Output the [X, Y] coordinate of the center of the cell containing the given text.  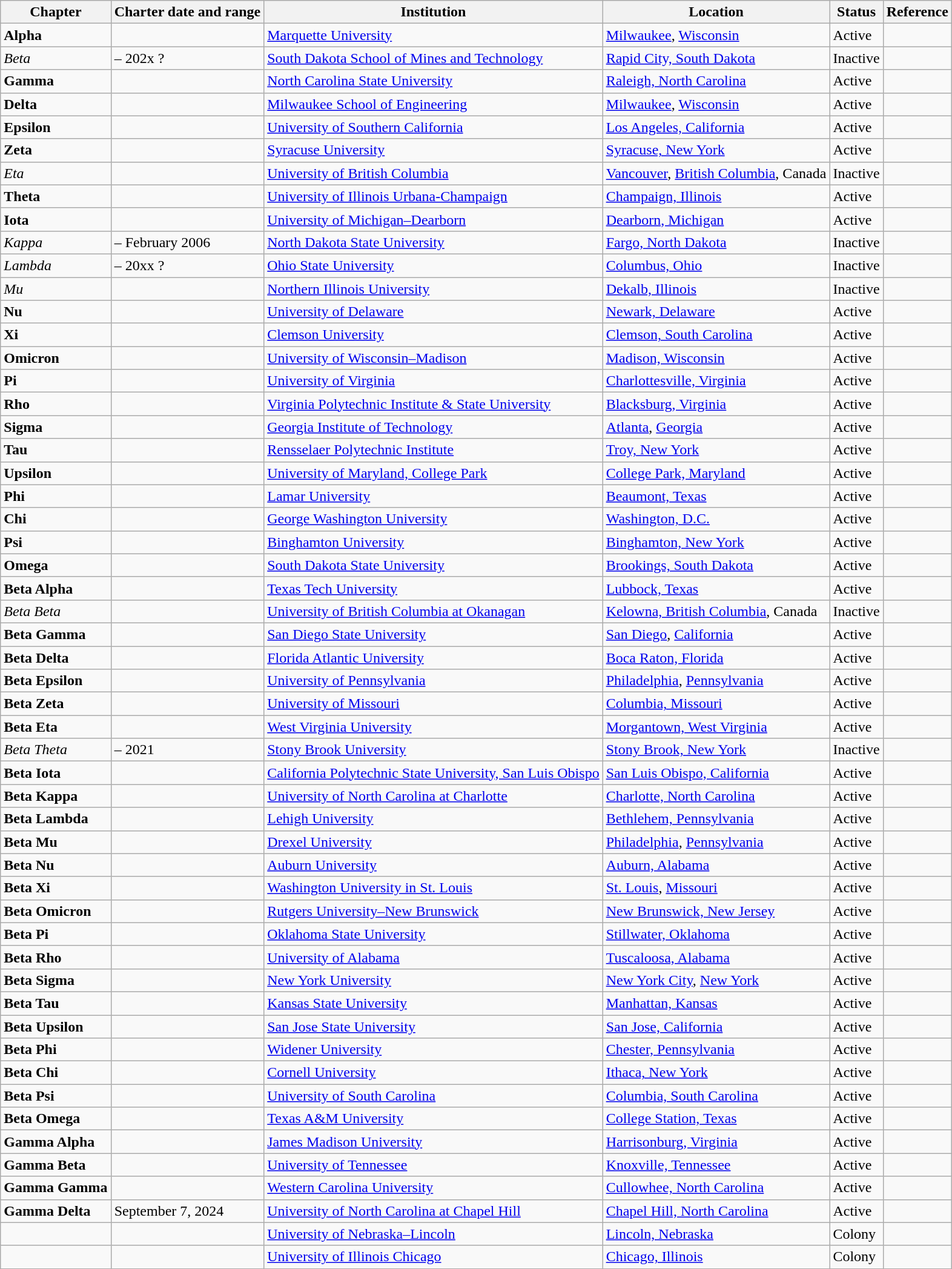
Virginia Polytechnic Institute & State University [434, 404]
Beta Pi [56, 934]
San Diego State University [434, 634]
Phi [56, 496]
Binghamton University [434, 542]
San Jose State University [434, 1027]
University of Maryland, College Park [434, 473]
Beta Delta [56, 657]
University of Virginia [434, 381]
Stony Brook University [434, 750]
Syracuse, New York [716, 150]
Stillwater, Oklahoma [716, 934]
University of Wisconsin–Madison [434, 358]
Location [716, 12]
Clemson, South Carolina [716, 335]
Chicago, Illinois [716, 1257]
Drexel University [434, 842]
Washington, D.C. [716, 519]
University of Alabama [434, 957]
Lambda [56, 265]
– 202x ? [188, 58]
North Carolina State University [434, 81]
Beta Mu [56, 842]
Beta Iota [56, 773]
Mu [56, 289]
St. Louis, Missouri [716, 888]
San Luis Obispo, California [716, 773]
Beta Eta [56, 727]
Beta Chi [56, 1073]
Widener University [434, 1050]
New York University [434, 980]
Beaumont, Texas [716, 496]
Omicron [56, 358]
Columbus, Ohio [716, 265]
Alpha [56, 35]
Beta Zeta [56, 704]
Ithaca, New York [716, 1073]
Champaign, Illinois [716, 196]
University of British Columbia at Okanagan [434, 611]
Western Carolina University [434, 1188]
University of Illinois Urbana-Champaign [434, 196]
Theta [56, 196]
Newark, Delaware [716, 312]
Knoxville, Tennessee [716, 1165]
Charlotte, North Carolina [716, 796]
Clemson University [434, 335]
Gamma [56, 81]
Auburn, Alabama [716, 865]
Atlanta, Georgia [716, 427]
Troy, New York [716, 450]
Texas Tech University [434, 588]
College Park, Maryland [716, 473]
Tau [56, 450]
North Dakota State University [434, 242]
Manhattan, Kansas [716, 1003]
Beta Omicron [56, 911]
California Polytechnic State University, San Luis Obispo [434, 773]
Beta [56, 58]
Status [856, 12]
Beta Upsilon [56, 1027]
Morgantown, West Virginia [716, 727]
Cullowhee, North Carolina [716, 1188]
Gamma Alpha [56, 1142]
Beta Gamma [56, 634]
University of Southern California [434, 127]
Beta Nu [56, 865]
Zeta [56, 150]
Rho [56, 404]
Milwaukee School of Engineering [434, 104]
University of Pennsylvania [434, 681]
Beta Tau [56, 1003]
Florida Atlantic University [434, 657]
San Diego, California [716, 634]
Stony Brook, New York [716, 750]
Madison, Wisconsin [716, 358]
Iota [56, 219]
Texas A&M University [434, 1119]
Oklahoma State University [434, 934]
University of Nebraska–Lincoln [434, 1234]
South Dakota State University [434, 565]
Gamma Beta [56, 1165]
Tuscaloosa, Alabama [716, 957]
Beta Rho [56, 957]
Washington University in St. Louis [434, 888]
Rutgers University–New Brunswick [434, 911]
University of North Carolina at Charlotte [434, 796]
West Virginia University [434, 727]
Rensselaer Polytechnic Institute [434, 450]
Beta Psi [56, 1096]
University of Missouri [434, 704]
Kansas State University [434, 1003]
Beta Sigma [56, 980]
Lehigh University [434, 819]
Los Angeles, California [716, 127]
Beta Beta [56, 611]
Columbia, South Carolina [716, 1096]
University of Illinois Chicago [434, 1257]
University of Delaware [434, 312]
Omega [56, 565]
Delta [56, 104]
Dearborn, Michigan [716, 219]
– 20xx ? [188, 265]
Chapel Hill, North Carolina [716, 1211]
Chapter [56, 12]
– 2021 [188, 750]
Lubbock, Texas [716, 588]
Lamar University [434, 496]
Beta Alpha [56, 588]
South Dakota School of Mines and Technology [434, 58]
Kelowna, British Columbia, Canada [716, 611]
Institution [434, 12]
Beta Kappa [56, 796]
Ohio State University [434, 265]
Kappa [56, 242]
Beta Lambda [56, 819]
George Washington University [434, 519]
Columbia, Missouri [716, 704]
– February 2006 [188, 242]
Beta Epsilon [56, 681]
Binghamton, New York [716, 542]
University of British Columbia [434, 173]
Lincoln, Nebraska [716, 1234]
Eta [56, 173]
Dekalb, Illinois [716, 289]
Harrisonburg, Virginia [716, 1142]
Xi [56, 335]
Reference [917, 12]
Fargo, North Dakota [716, 242]
Northern Illinois University [434, 289]
Blacksburg, Virginia [716, 404]
University of North Carolina at Chapel Hill [434, 1211]
Pi [56, 381]
Bethlehem, Pennsylvania [716, 819]
College Station, Texas [716, 1119]
New Brunswick, New Jersey [716, 911]
Nu [56, 312]
Psi [56, 542]
Beta Omega [56, 1119]
Boca Raton, Florida [716, 657]
University of South Carolina [434, 1096]
Charlottesville, Virginia [716, 381]
Sigma [56, 427]
San Jose, California [716, 1027]
University of Tennessee [434, 1165]
University of Michigan–Dearborn [434, 219]
James Madison University [434, 1142]
Vancouver, British Columbia, Canada [716, 173]
Rapid City, South Dakota [716, 58]
September 7, 2024 [188, 1211]
Georgia Institute of Technology [434, 427]
Syracuse University [434, 150]
Chi [56, 519]
Beta Phi [56, 1050]
Cornell University [434, 1073]
Beta Xi [56, 888]
Chester, Pennsylvania [716, 1050]
Upsilon [56, 473]
Raleigh, North Carolina [716, 81]
Epsilon [56, 127]
Marquette University [434, 35]
Beta Theta [56, 750]
Gamma Delta [56, 1211]
Charter date and range [188, 12]
Gamma Gamma [56, 1188]
Brookings, South Dakota [716, 565]
Auburn University [434, 865]
New York City, New York [716, 980]
